Output the (X, Y) coordinate of the center of the cell containing the given text.  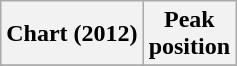
Chart (2012) (72, 34)
Peakposition (189, 34)
